Locate the cell with the specified text and output its (X, Y) center coordinate. 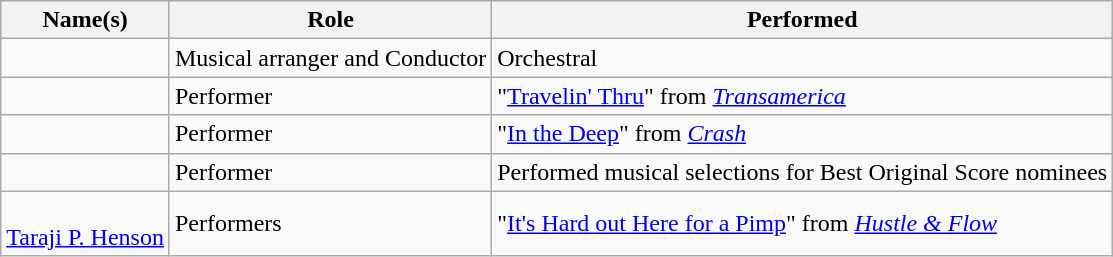
"Travelin' Thru" from Transamerica (802, 96)
Musical arranger and Conductor (330, 58)
Performed (802, 20)
Orchestral (802, 58)
Role (330, 20)
Performers (330, 224)
"It's Hard out Here for a Pimp" from Hustle & Flow (802, 224)
Name(s) (86, 20)
Taraji P. Henson (86, 224)
Performed musical selections for Best Original Score nominees (802, 172)
"In the Deep" from Crash (802, 134)
